Output the [x, y] coordinate of the center of the cell containing the given text.  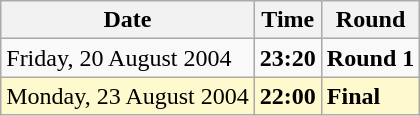
Friday, 20 August 2004 [128, 58]
Round [370, 20]
Round 1 [370, 58]
Monday, 23 August 2004 [128, 96]
Final [370, 96]
Date [128, 20]
22:00 [288, 96]
23:20 [288, 58]
Time [288, 20]
